Return the [x, y] coordinate for the center point of the cell that contains the specified text.  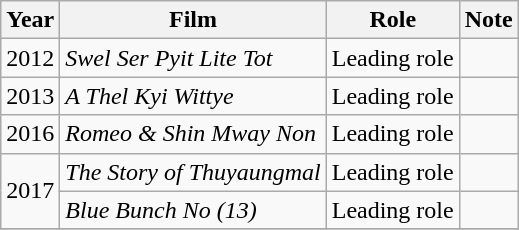
Film [193, 20]
The Story of Thuyaungmal [193, 172]
Romeo & Shin Mway Non [193, 134]
Role [392, 20]
2017 [30, 191]
2012 [30, 58]
2016 [30, 134]
Year [30, 20]
A Thel Kyi Wittye [193, 96]
Swel Ser Pyit Lite Tot [193, 58]
Blue Bunch No (13) [193, 210]
Note [488, 20]
2013 [30, 96]
